Scan for the cell matching the given text and deliver its (X, Y) coordinate at center. 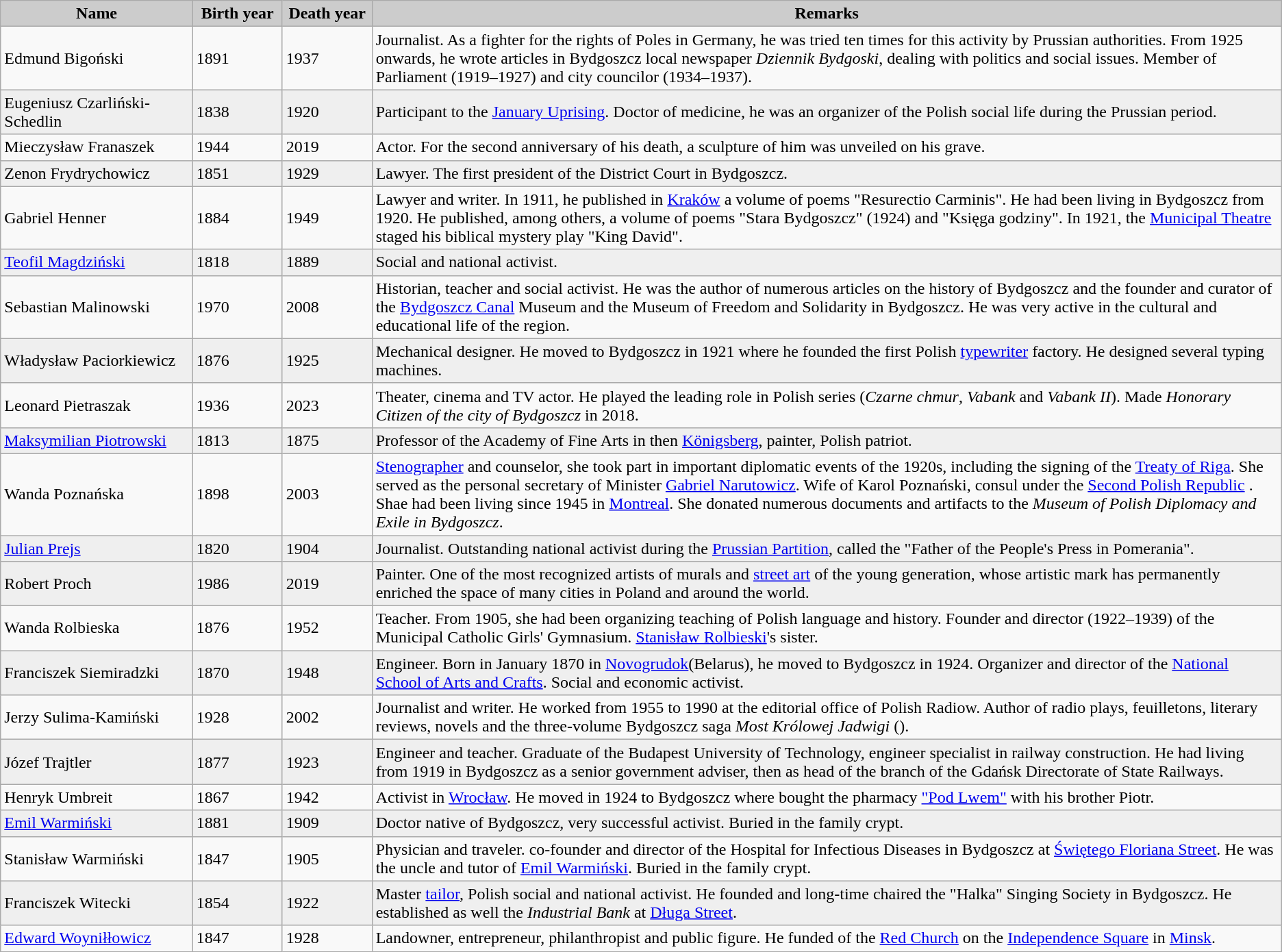
1875 (327, 440)
Teofil Magdziński (97, 262)
1889 (327, 262)
1813 (237, 440)
2023 (327, 405)
2008 (327, 307)
1944 (237, 147)
Julian Prejs (97, 549)
Sebastian Malinowski (97, 307)
Lawyer. The first president of the District Court in Bydgoszcz. (827, 173)
Franciszek Siemiradzki (97, 673)
Professor of the Academy of Fine Arts in then Königsberg, painter, Polish patriot. (827, 440)
1925 (327, 360)
Wanda Poznańska (97, 494)
Gabriel Henner (97, 218)
1838 (237, 112)
1986 (237, 584)
1891 (237, 58)
Landowner, entrepreneur, philanthropist and public figure. He funded of the Red Church on the Independence Square in Minsk. (827, 938)
1851 (237, 173)
1952 (327, 629)
Jerzy Sulima-Kamiński (97, 718)
Birth year (237, 14)
1909 (327, 823)
Stanisław Warmiński (97, 859)
1877 (237, 762)
Edmund Bigoński (97, 58)
Doctor native of Bydgoszcz, very successful activist. Buried in the family crypt. (827, 823)
Name (97, 14)
Robert Proch (97, 584)
1867 (237, 797)
Journalist. Outstanding national activist during the Prussian Partition, called the "Father of the People's Press in Pomerania". (827, 549)
1884 (237, 218)
Leonard Pietraszak (97, 405)
Henryk Umbreit (97, 797)
1881 (237, 823)
1970 (237, 307)
Remarks (827, 14)
Death year (327, 14)
1937 (327, 58)
Józef Trajtler (97, 762)
1948 (327, 673)
Mechanical designer. He moved to Bydgoszcz in 1921 where he founded the first Polish typewriter factory. He designed several typing machines. (827, 360)
Mieczysław Franaszek (97, 147)
1818 (237, 262)
1923 (327, 762)
1905 (327, 859)
1904 (327, 549)
1949 (327, 218)
Emil Warmiński (97, 823)
Wanda Rolbieska (97, 629)
Władysław Paciorkiewicz (97, 360)
2003 (327, 494)
1898 (237, 494)
1942 (327, 797)
1936 (237, 405)
Eugeniusz Czarliński-Schedlin (97, 112)
Social and national activist. (827, 262)
2002 (327, 718)
Actor. For the second anniversary of his death, a sculpture of him was unveiled on his grave. (827, 147)
1920 (327, 112)
Activist in Wrocław. He moved in 1924 to Bydgoszcz where bought the pharmacy "Pod Lwem" with his brother Piotr. (827, 797)
Participant to the January Uprising. Doctor of medicine, he was an organizer of the Polish social life during the Prussian period. (827, 112)
1870 (237, 673)
Franciszek Witecki (97, 903)
Maksymilian Piotrowski (97, 440)
1922 (327, 903)
1929 (327, 173)
Zenon Frydrychowicz (97, 173)
1854 (237, 903)
1820 (237, 549)
Edward Woyniłłowicz (97, 938)
